Pinpoint the cell where the given text exists, returning its (X, Y) midpoint coordinate. 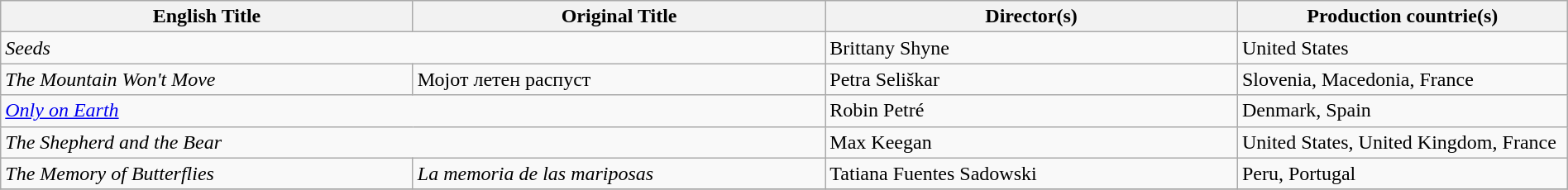
The Shepherd and the Bear (414, 142)
United States (1403, 48)
The Memory of Butterflies (207, 173)
Brittany Shyne (1032, 48)
Max Keegan (1032, 142)
Only on Earth (414, 111)
English Title (207, 17)
Denmark, Spain (1403, 111)
Production countrie(s) (1403, 17)
Slovenia, Macedonia, France (1403, 79)
Seeds (414, 48)
Petra Seliškar (1032, 79)
Original Title (619, 17)
The Mountain Won't Move (207, 79)
Robin Petré (1032, 111)
La memoria de las mariposas (619, 173)
Мојот летен распуст (619, 79)
United States, United Kingdom, France (1403, 142)
Peru, Portugal (1403, 173)
Director(s) (1032, 17)
Tatiana Fuentes Sadowski (1032, 173)
